For the text-containing cell, return its midpoint in (x, y) coordinate format. 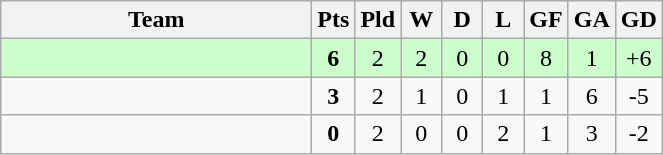
Team (156, 20)
W (422, 20)
Pld (378, 20)
+6 (638, 58)
-5 (638, 96)
L (504, 20)
Pts (334, 20)
-2 (638, 134)
D (462, 20)
GA (592, 20)
GF (546, 20)
GD (638, 20)
8 (546, 58)
